Search for the cell housing the specified text and yield its [X, Y] center coordinate. 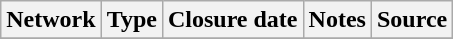
Network [51, 20]
Notes [337, 20]
Source [412, 20]
Type [132, 20]
Closure date [232, 20]
